Scan for the cell matching the given text and deliver its (X, Y) coordinate at center. 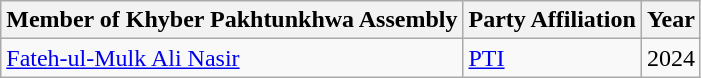
PTI (552, 58)
Year (670, 20)
Member of Khyber Pakhtunkhwa Assembly (232, 20)
Fateh-ul-Mulk Ali Nasir (232, 58)
2024 (670, 58)
Party Affiliation (552, 20)
